Determine the [X, Y] coordinate at the center of the cell enclosing the given text.  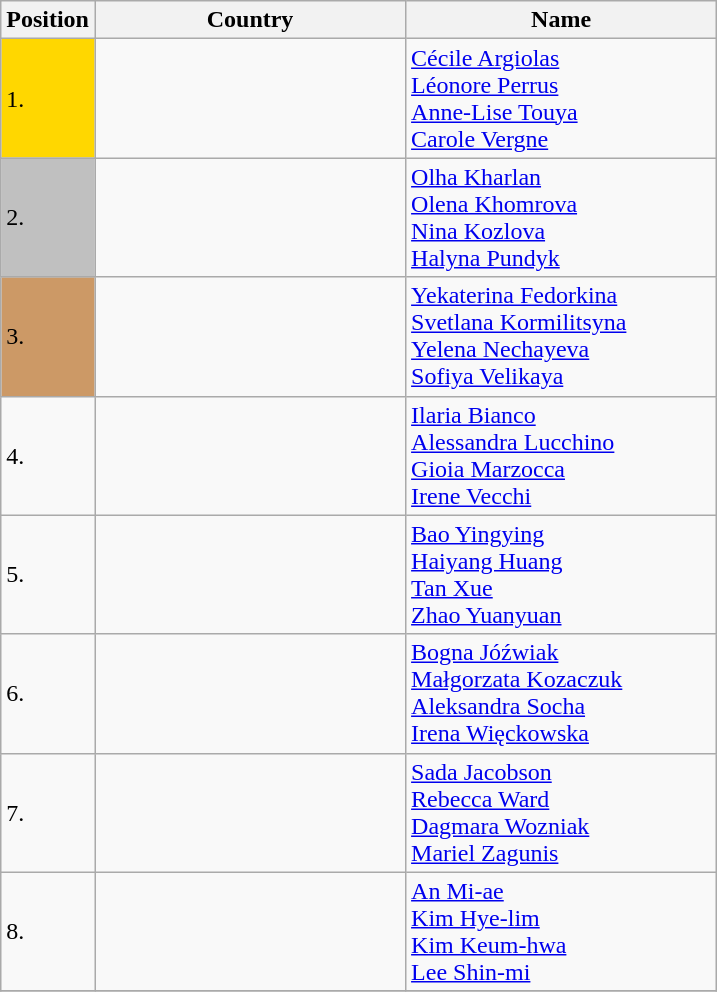
Bao Yingying Haiyang HuangTan XueZhao Yuanyuan [562, 574]
8. [48, 932]
Olha Kharlan Olena Khomrova Nina Kozlova Halyna Pundyk [562, 218]
7. [48, 812]
6. [48, 694]
Position [48, 20]
2. [48, 218]
Cécile ArgiolasLéonore PerrusAnne-Lise TouyaCarole Vergne [562, 98]
Sada JacobsonRebecca Ward Dagmara Wozniak Mariel Zagunis [562, 812]
Yekaterina FedorkinaSvetlana KormilitsynaYelena Nechayeva Sofiya Velikaya [562, 336]
5. [48, 574]
1. [48, 98]
3. [48, 336]
Ilaria BiancoAlessandra LucchinoGioia MarzoccaIrene Vecchi [562, 456]
An Mi-ae Kim Hye-lim Kim Keum-hwa Lee Shin-mi [562, 932]
Country [250, 20]
4. [48, 456]
Name [562, 20]
Bogna JóźwiakMałgorzata KozaczukAleksandra SochaIrena Więckowska [562, 694]
